For the text-containing cell, return its midpoint in [x, y] coordinate format. 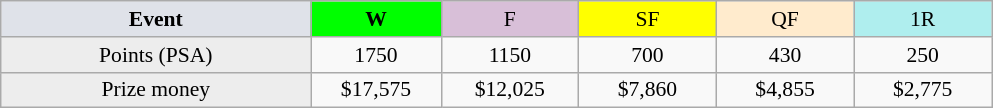
Event [156, 19]
QF [785, 19]
$7,860 [648, 90]
$12,025 [510, 90]
$2,775 [923, 90]
Prize money [156, 90]
700 [648, 55]
F [510, 19]
430 [785, 55]
W [376, 19]
SF [648, 19]
1R [923, 19]
$17,575 [376, 90]
1750 [376, 55]
Points (PSA) [156, 55]
1150 [510, 55]
$4,855 [785, 90]
250 [923, 55]
